Identify which cell holds the provided text, then report its (x, y) central coordinate. 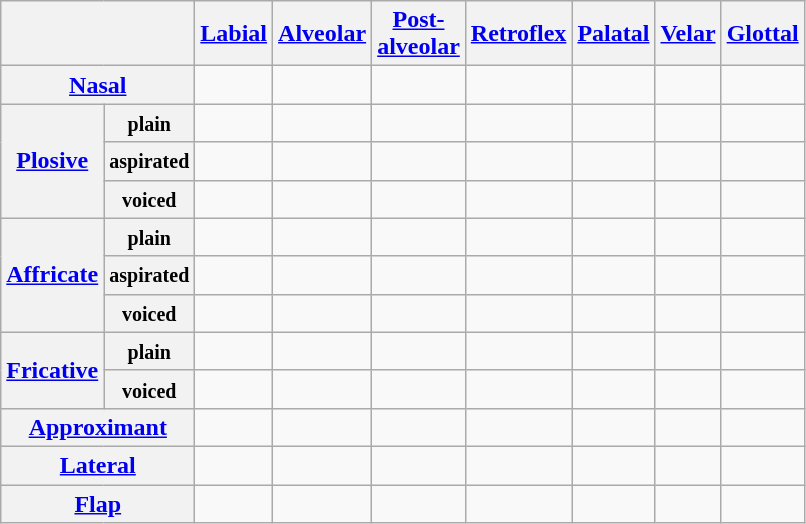
Nasal (98, 85)
Glottal (762, 34)
Affricate (52, 275)
Alveolar (322, 34)
Lateral (98, 465)
Approximant (98, 427)
Fricative (52, 370)
Retroflex (518, 34)
Palatal (614, 34)
Post-alveolar (419, 34)
Flap (98, 503)
Labial (234, 34)
Velar (688, 34)
Plosive (52, 161)
